Return the [x, y] coordinate for the center point of the cell that contains the specified text.  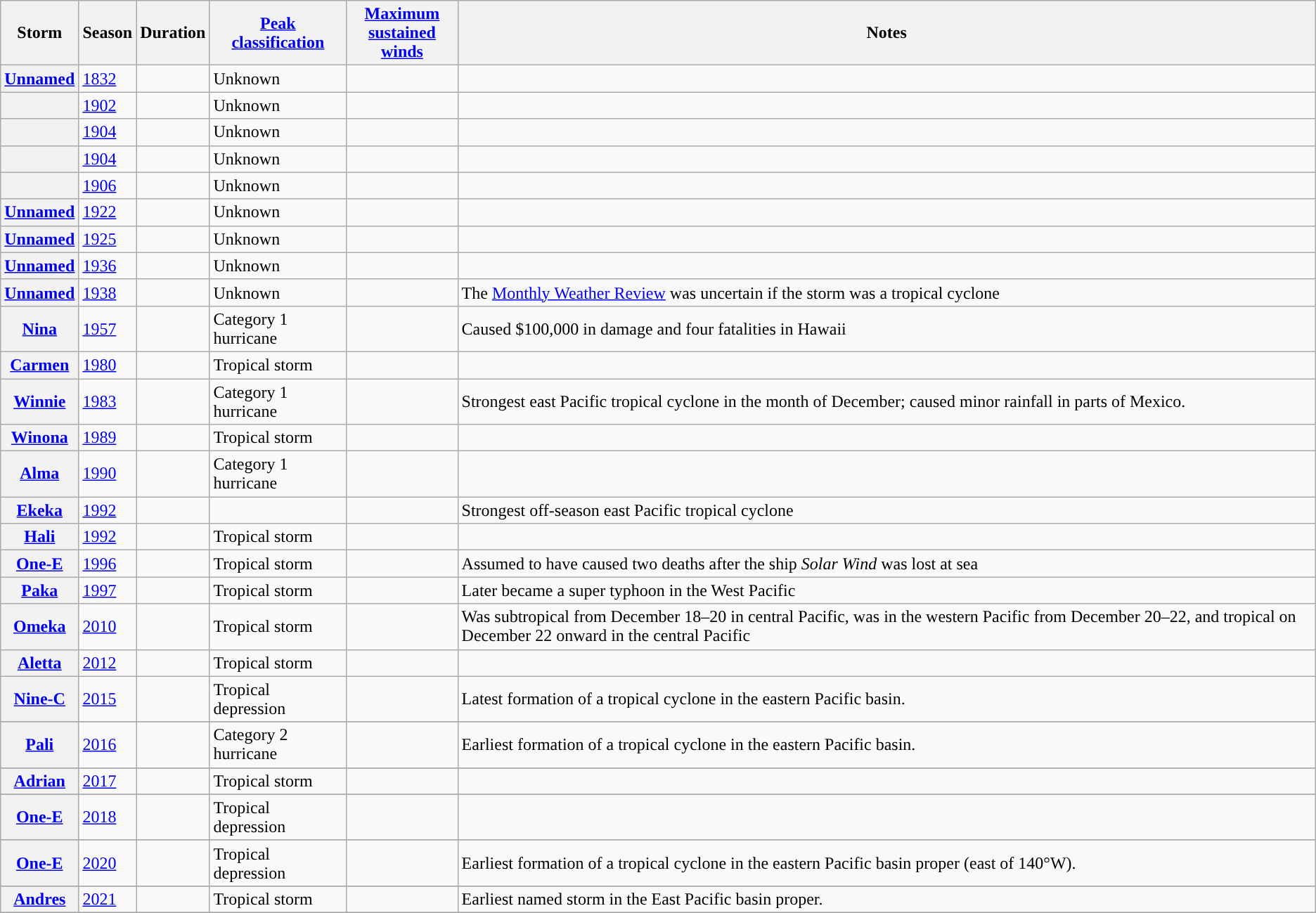
1957 [108, 329]
2012 [108, 663]
Strongest east Pacific tropical cyclone in the month of December; caused minor rainfall in parts of Mexico. [886, 401]
1990 [108, 474]
Nina [39, 329]
2015 [108, 699]
2021 [108, 899]
Winona [39, 438]
Andres [39, 899]
1997 [108, 590]
2020 [108, 863]
1832 [108, 79]
Later became a super typhoon in the West Pacific [886, 590]
The Monthly Weather Review was uncertain if the storm was a tropical cyclone [886, 292]
1902 [108, 105]
Category 2 hurricane [278, 745]
Latest formation of a tropical cyclone in the eastern Pacific basin. [886, 699]
Carmen [39, 365]
Alma [39, 474]
Earliest named storm in the East Pacific basin proper. [886, 899]
Omeka [39, 627]
Strongest off-season east Pacific tropical cyclone [886, 510]
2010 [108, 627]
Peak classification [278, 33]
1983 [108, 401]
Duration [173, 33]
Ekeka [39, 510]
Adrian [39, 781]
1906 [108, 186]
1996 [108, 564]
Nine-C [39, 699]
Maximumsustained winds [402, 33]
Pali [39, 745]
Winnie [39, 401]
Aletta [39, 663]
1980 [108, 365]
Season [108, 33]
Storm [39, 33]
1936 [108, 266]
1938 [108, 292]
Paka [39, 590]
2017 [108, 781]
Earliest formation of a tropical cyclone in the eastern Pacific basin. [886, 745]
1925 [108, 239]
1922 [108, 212]
Assumed to have caused two deaths after the ship Solar Wind was lost at sea [886, 564]
Caused $100,000 in damage and four fatalities in Hawaii [886, 329]
Earliest formation of a tropical cyclone in the eastern Pacific basin proper (east of 140°W). [886, 863]
2016 [108, 745]
1989 [108, 438]
Notes [886, 33]
Hali [39, 537]
2018 [108, 817]
